Detect which cell encompasses the target text, then output its [X, Y] center coordinate. 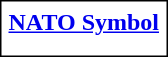
NATO Symbol [84, 22]
